Extract the (x, y) coordinate from the center of the cell holding the provided text.  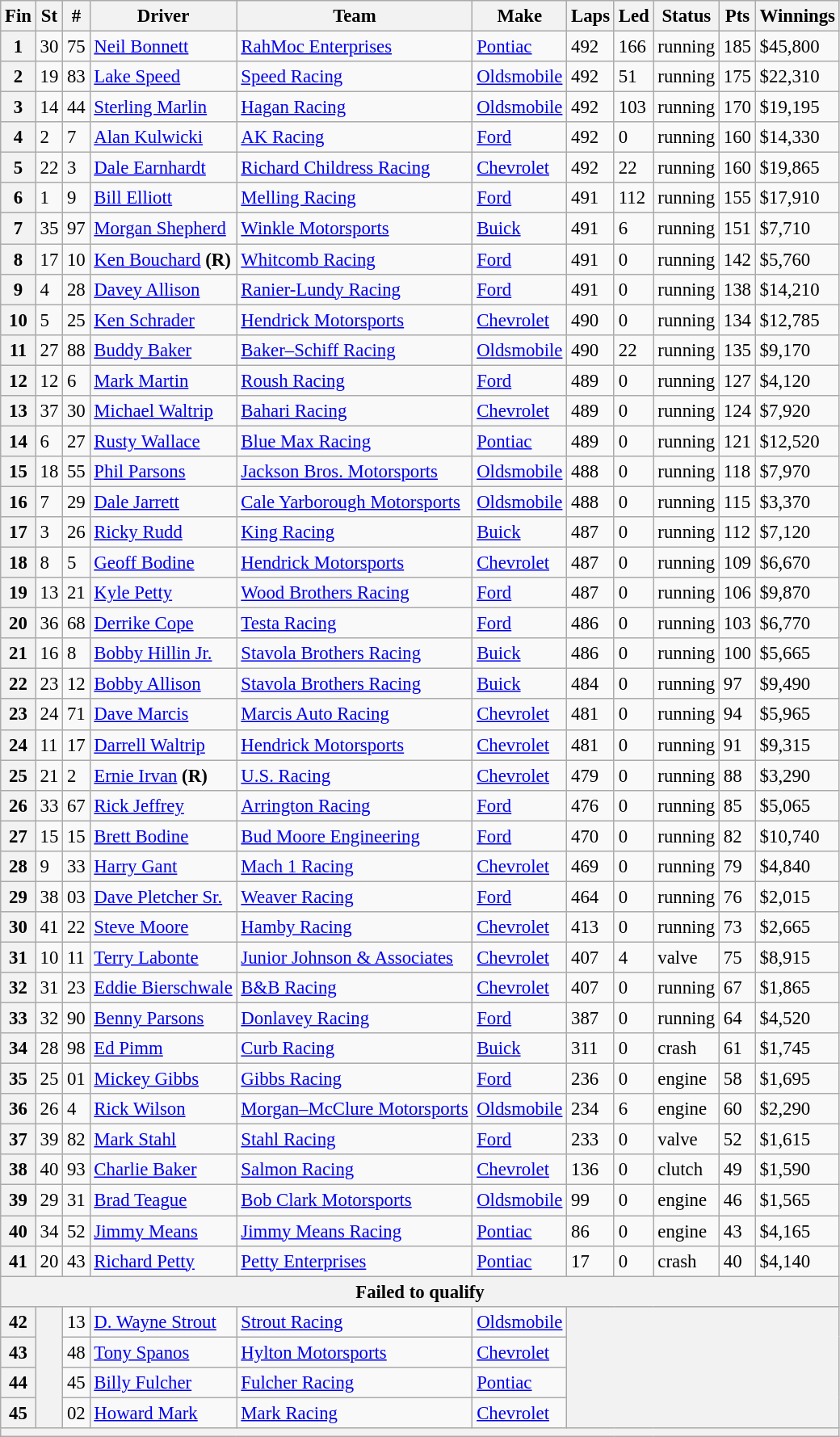
86 (591, 1231)
Junior Johnson & Associates (355, 957)
Marcis Auto Racing (355, 715)
Hagan Racing (355, 107)
Kyle Petty (163, 593)
93 (76, 1170)
$19,195 (797, 107)
B&B Racing (355, 988)
Bob Clark Motorsports (355, 1200)
134 (738, 320)
Ricky Rudd (163, 532)
Tony Spanos (163, 1352)
Billy Fulcher (163, 1383)
Harry Gant (163, 867)
Hylton Motorsports (355, 1352)
$5,665 (797, 653)
Charlie Baker (163, 1170)
Melling Racing (355, 198)
185 (738, 47)
Wood Brothers Racing (355, 593)
170 (738, 107)
$8,915 (797, 957)
64 (738, 1019)
$9,490 (797, 684)
464 (591, 897)
76 (738, 897)
106 (738, 593)
127 (738, 380)
Mark Racing (355, 1413)
Baker–Schiff Racing (355, 350)
135 (738, 350)
$7,710 (797, 229)
109 (738, 563)
166 (633, 47)
King Racing (355, 532)
Pts (738, 16)
Morgan Shepherd (163, 229)
$17,910 (797, 198)
$14,210 (797, 289)
Bobby Hillin Jr. (163, 653)
413 (591, 927)
Led (633, 16)
D. Wayne Strout (163, 1321)
136 (591, 1170)
U.S. Racing (355, 775)
Bobby Allison (163, 684)
Laps (591, 16)
$7,120 (797, 532)
Speed Racing (355, 77)
Team (355, 16)
121 (738, 441)
Dave Marcis (163, 715)
Darrell Waltrip (163, 745)
$1,745 (797, 1048)
$9,170 (797, 350)
$1,615 (797, 1140)
Salmon Racing (355, 1170)
484 (591, 684)
Eddie Bierschwale (163, 988)
$1,590 (797, 1170)
Phil Parsons (163, 472)
124 (738, 411)
$19,865 (797, 168)
175 (738, 77)
Whitcomb Racing (355, 259)
98 (76, 1048)
Davey Allison (163, 289)
236 (591, 1079)
Fulcher Racing (355, 1383)
$1,565 (797, 1200)
$5,065 (797, 805)
Jackson Bros. Motorsports (355, 472)
Mach 1 Racing (355, 867)
79 (738, 867)
Benny Parsons (163, 1019)
Jimmy Means Racing (355, 1231)
46 (738, 1200)
Cale Yarborough Motorsports (355, 502)
Derrike Cope (163, 624)
Rick Jeffrey (163, 805)
$3,370 (797, 502)
Buddy Baker (163, 350)
clutch (687, 1170)
Brett Bodine (163, 836)
Mickey Gibbs (163, 1079)
Arrington Racing (355, 805)
$4,520 (797, 1019)
$14,330 (797, 137)
Rusty Wallace (163, 441)
Howard Mark (163, 1413)
$7,970 (797, 472)
$4,165 (797, 1231)
Jimmy Means (163, 1231)
71 (76, 715)
55 (76, 472)
Bill Elliott (163, 198)
Alan Kulwicki (163, 137)
60 (738, 1109)
St (48, 16)
$9,870 (797, 593)
RahMoc Enterprises (355, 47)
$6,770 (797, 624)
Richard Childress Racing (355, 168)
Rick Wilson (163, 1109)
Sterling Marlin (163, 107)
AK Racing (355, 137)
Blue Max Racing (355, 441)
90 (76, 1019)
Driver (163, 16)
$10,740 (797, 836)
51 (633, 77)
Make (520, 16)
$4,140 (797, 1261)
02 (76, 1413)
Ken Bouchard (R) (163, 259)
Morgan–McClure Motorsports (355, 1109)
Winkle Motorsports (355, 229)
$7,920 (797, 411)
469 (591, 867)
Bahari Racing (355, 411)
Neil Bonnett (163, 47)
# (76, 16)
$9,315 (797, 745)
476 (591, 805)
91 (738, 745)
Strout Racing (355, 1321)
Hamby Racing (355, 927)
Dave Pletcher Sr. (163, 897)
Ranier-Lundy Racing (355, 289)
61 (738, 1048)
$3,290 (797, 775)
$1,865 (797, 988)
Lake Speed (163, 77)
$12,520 (797, 441)
Brad Teague (163, 1200)
Stahl Racing (355, 1140)
115 (738, 502)
Geoff Bodine (163, 563)
470 (591, 836)
58 (738, 1079)
142 (738, 259)
Richard Petty (163, 1261)
01 (76, 1079)
$22,310 (797, 77)
Michael Waltrip (163, 411)
Failed to qualify (420, 1292)
83 (76, 77)
233 (591, 1140)
Donlavey Racing (355, 1019)
Ken Schrader (163, 320)
$5,965 (797, 715)
Curb Racing (355, 1048)
$1,695 (797, 1079)
151 (738, 229)
49 (738, 1170)
234 (591, 1109)
Bud Moore Engineering (355, 836)
$2,665 (797, 927)
$4,120 (797, 380)
Mark Stahl (163, 1140)
$5,760 (797, 259)
Weaver Racing (355, 897)
Fin (19, 16)
Petty Enterprises (355, 1261)
Status (687, 16)
Roush Racing (355, 380)
387 (591, 1019)
Steve Moore (163, 927)
73 (738, 927)
03 (76, 897)
42 (19, 1321)
Winnings (797, 16)
85 (738, 805)
479 (591, 775)
$6,670 (797, 563)
Dale Earnhardt (163, 168)
118 (738, 472)
155 (738, 198)
Gibbs Racing (355, 1079)
$2,015 (797, 897)
$2,290 (797, 1109)
Testa Racing (355, 624)
94 (738, 715)
311 (591, 1048)
Mark Martin (163, 380)
138 (738, 289)
99 (591, 1200)
$45,800 (797, 47)
Dale Jarrett (163, 502)
48 (76, 1352)
Terry Labonte (163, 957)
$12,785 (797, 320)
68 (76, 624)
Ed Pimm (163, 1048)
Ernie Irvan (R) (163, 775)
$4,840 (797, 867)
100 (738, 653)
